Search for the cell housing the specified text and yield its [X, Y] center coordinate. 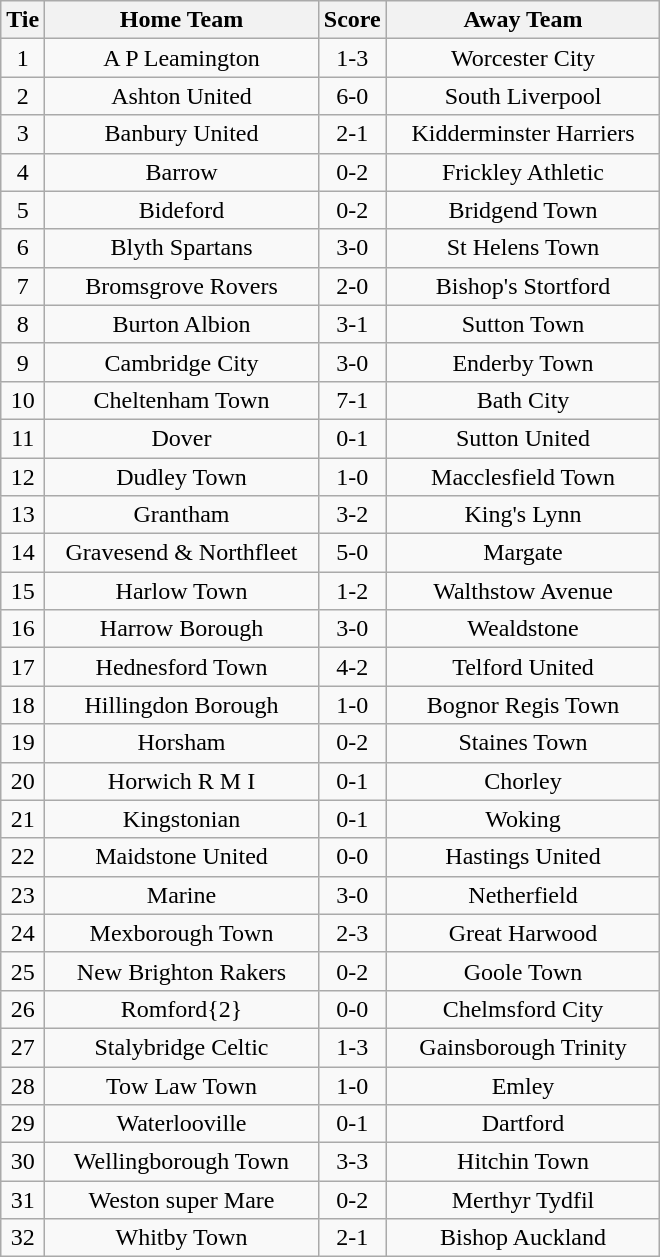
Horsham [182, 743]
Horwich R M I [182, 781]
Bideford [182, 210]
Banbury United [182, 134]
Harlow Town [182, 591]
1 [23, 58]
A P Leamington [182, 58]
Bridgend Town [523, 210]
Stalybridge Celtic [182, 1047]
25 [23, 971]
3-1 [352, 324]
Worcester City [523, 58]
Marine [182, 895]
Staines Town [523, 743]
14 [23, 553]
Kingstonian [182, 819]
Gainsborough Trinity [523, 1047]
Home Team [182, 20]
Wellingborough Town [182, 1162]
9 [23, 362]
King's Lynn [523, 515]
Hillingdon Borough [182, 705]
Great Harwood [523, 933]
Cheltenham Town [182, 400]
Hastings United [523, 857]
32 [23, 1238]
Away Team [523, 20]
Frickley Athletic [523, 172]
Dartford [523, 1124]
10 [23, 400]
19 [23, 743]
Mexborough Town [182, 933]
13 [23, 515]
Macclesfield Town [523, 477]
3-2 [352, 515]
Woking [523, 819]
23 [23, 895]
2-0 [352, 286]
Margate [523, 553]
Tie [23, 20]
Netherfield [523, 895]
Sutton Town [523, 324]
2-3 [352, 933]
Bognor Regis Town [523, 705]
3-3 [352, 1162]
Chorley [523, 781]
5 [23, 210]
24 [23, 933]
4 [23, 172]
29 [23, 1124]
Sutton United [523, 438]
11 [23, 438]
Barrow [182, 172]
Blyth Spartans [182, 248]
Merthyr Tydfil [523, 1200]
Harrow Borough [182, 629]
Score [352, 20]
18 [23, 705]
5-0 [352, 553]
30 [23, 1162]
7 [23, 286]
Tow Law Town [182, 1085]
20 [23, 781]
Weston super Mare [182, 1200]
17 [23, 667]
Hitchin Town [523, 1162]
Maidstone United [182, 857]
South Liverpool [523, 96]
Grantham [182, 515]
22 [23, 857]
Emley [523, 1085]
15 [23, 591]
3 [23, 134]
21 [23, 819]
6-0 [352, 96]
Bishop Auckland [523, 1238]
New Brighton Rakers [182, 971]
Burton Albion [182, 324]
16 [23, 629]
Chelmsford City [523, 1009]
6 [23, 248]
Enderby Town [523, 362]
Bath City [523, 400]
Waterlooville [182, 1124]
Romford{2} [182, 1009]
Gravesend & Northfleet [182, 553]
26 [23, 1009]
2 [23, 96]
Hednesford Town [182, 667]
Cambridge City [182, 362]
Goole Town [523, 971]
12 [23, 477]
Kidderminster Harriers [523, 134]
Telford United [523, 667]
Walthstow Avenue [523, 591]
Bromsgrove Rovers [182, 286]
4-2 [352, 667]
8 [23, 324]
St Helens Town [523, 248]
28 [23, 1085]
7-1 [352, 400]
31 [23, 1200]
Bishop's Stortford [523, 286]
Wealdstone [523, 629]
27 [23, 1047]
Dover [182, 438]
Ashton United [182, 96]
Dudley Town [182, 477]
1-2 [352, 591]
Whitby Town [182, 1238]
